Provide the (x, y) coordinate of the cell's center where the given text is located.  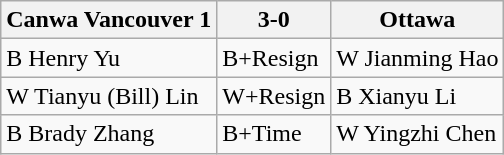
W+Resign (274, 96)
B+Time (274, 134)
W Tianyu (Bill) Lin (109, 96)
3-0 (274, 20)
Canwa Vancouver 1 (109, 20)
Ottawa (418, 20)
W Yingzhi Chen (418, 134)
B Xianyu Li (418, 96)
B Henry Yu (109, 58)
W Jianming Hao (418, 58)
B Brady Zhang (109, 134)
B+Resign (274, 58)
